Scan for the cell matching the given text and deliver its [x, y] coordinate at center. 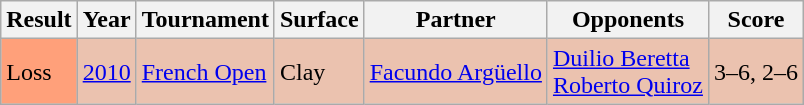
2010 [106, 72]
Loss [39, 72]
Clay [319, 72]
Opponents [628, 20]
Year [106, 20]
Result [39, 20]
Score [756, 20]
Partner [456, 20]
Duilio Beretta Roberto Quiroz [628, 72]
Surface [319, 20]
French Open [205, 72]
Tournament [205, 20]
3–6, 2–6 [756, 72]
Facundo Argüello [456, 72]
